Detect which cell encompasses the target text, then output its [x, y] center coordinate. 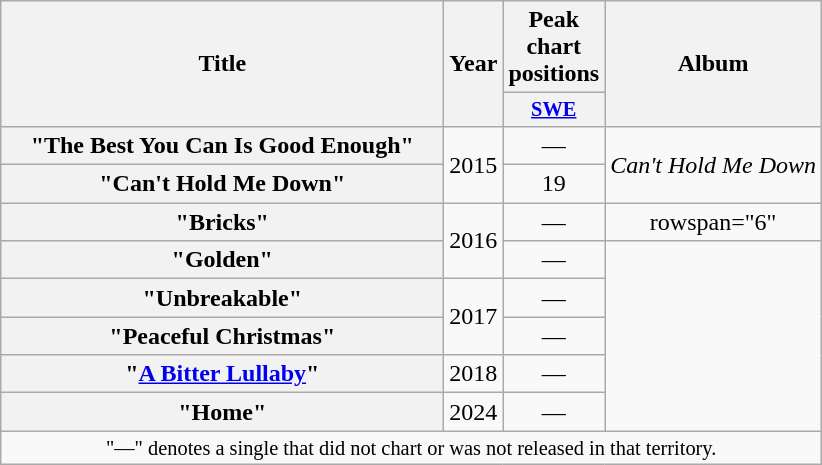
Year [474, 64]
"The Best You Can Is Good Enough" [222, 145]
"Unbreakable" [222, 298]
Title [222, 64]
Album [714, 64]
2016 [474, 241]
2018 [474, 374]
Peak chart positions [554, 47]
Can't Hold Me Down [714, 164]
"Can't Hold Me Down" [222, 184]
"A Bitter Lullaby" [222, 374]
"—" denotes a single that did not chart or was not released in that territory. [412, 448]
"Bricks" [222, 222]
2024 [474, 412]
rowspan="6" [714, 222]
"Home" [222, 412]
2015 [474, 164]
SWE [554, 110]
2017 [474, 317]
19 [554, 184]
"Peaceful Christmas" [222, 336]
"Golden" [222, 260]
